Extract the [X, Y] coordinate from the center of the cell holding the provided text.  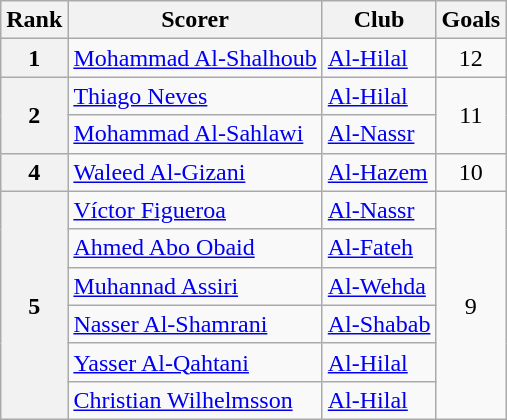
Waleed Al-Gizani [195, 172]
Thiago Neves [195, 96]
Nasser Al-Shamrani [195, 324]
Yasser Al-Qahtani [195, 362]
9 [471, 305]
Al-Hazem [379, 172]
5 [34, 305]
Scorer [195, 20]
Christian Wilhelmsson [195, 400]
Muhannad Assiri [195, 286]
Mohammad Al-Shalhoub [195, 58]
Víctor Figueroa [195, 210]
Al-Fateh [379, 248]
4 [34, 172]
Mohammad Al-Sahlawi [195, 134]
1 [34, 58]
Al-Wehda [379, 286]
Club [379, 20]
11 [471, 115]
10 [471, 172]
2 [34, 115]
Rank [34, 20]
12 [471, 58]
Ahmed Abo Obaid [195, 248]
Al-Shabab [379, 324]
Goals [471, 20]
